Identify which cell holds the provided text, then report its [x, y] central coordinate. 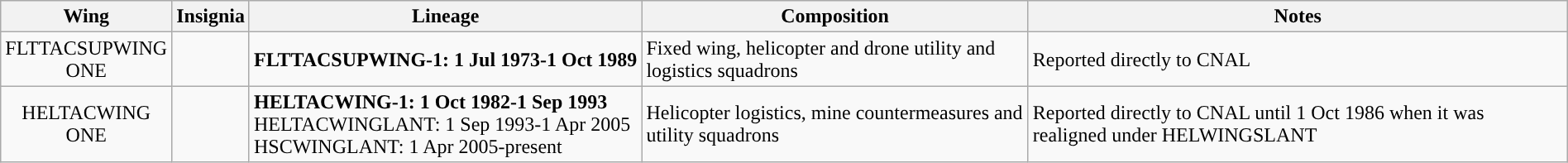
HELTACWINGONE [86, 124]
HELTACWING-1: 1 Oct 1982-1 Sep 1993HELTACWINGLANT: 1 Sep 1993-1 Apr 2005HSCWINGLANT: 1 Apr 2005-present [445, 124]
Reported directly to CNAL until 1 Oct 1986 when it was realigned under HELWINGSLANT [1298, 124]
FLTTACSUPWINGONE [86, 60]
Helicopter logistics, mine countermeasures and utility squadrons [835, 124]
Reported directly to CNAL [1298, 60]
Composition [835, 17]
Notes [1298, 17]
Wing [86, 17]
Fixed wing, helicopter and drone utility and logistics squadrons [835, 60]
FLTTACSUPWING-1: 1 Jul 1973-1 Oct 1989 [445, 60]
Insignia [211, 17]
Lineage [445, 17]
